Return the [X, Y] coordinate for the center point of the cell that contains the specified text.  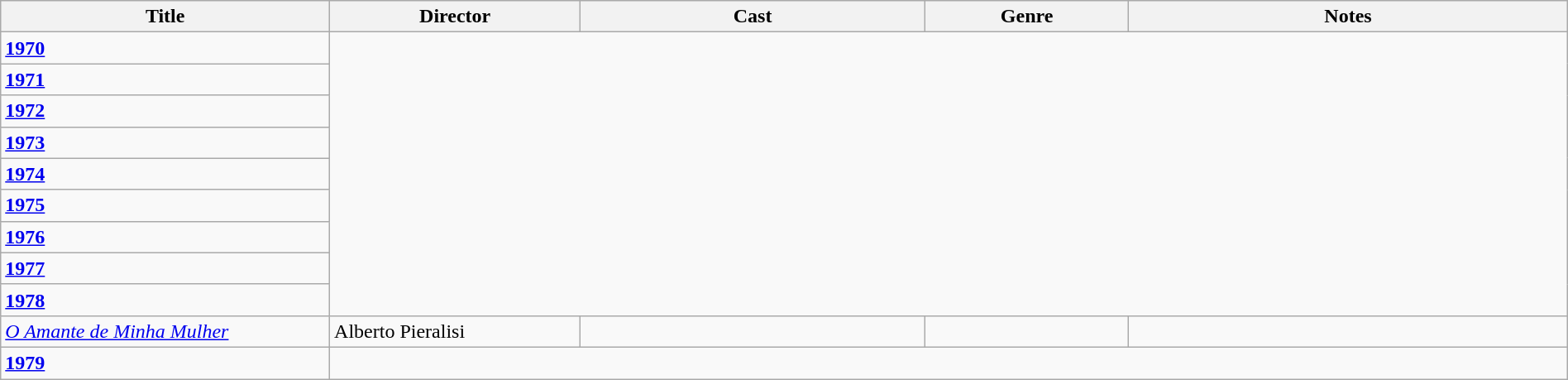
Notes [1348, 17]
Title [165, 17]
Genre [1026, 17]
O Amante de Minha Mulher [165, 331]
1973 [165, 142]
Alberto Pieralisi [455, 331]
1971 [165, 79]
1977 [165, 268]
1972 [165, 111]
1978 [165, 300]
1975 [165, 205]
1979 [165, 363]
1976 [165, 237]
Director [455, 17]
1974 [165, 174]
Cast [753, 17]
1970 [165, 48]
